Find where the given text appears and provide that cell's center as [x, y] coordinate. 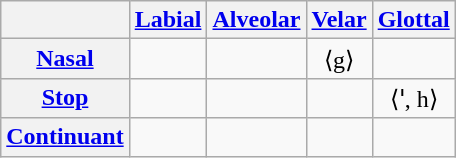
⟨ꞌ, h⟩ [414, 98]
Continuant [65, 137]
Nasal [65, 59]
Velar [339, 20]
⟨g⟩ [339, 59]
Stop [65, 98]
Glottal [414, 20]
Labial [168, 20]
Alveolar [256, 20]
